Output the (X, Y) coordinate of the center of the cell containing the given text.  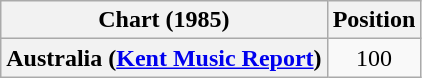
Chart (1985) (164, 20)
100 (374, 58)
Position (374, 20)
Australia (Kent Music Report) (164, 58)
